For the text-containing cell, return its midpoint in [x, y] coordinate format. 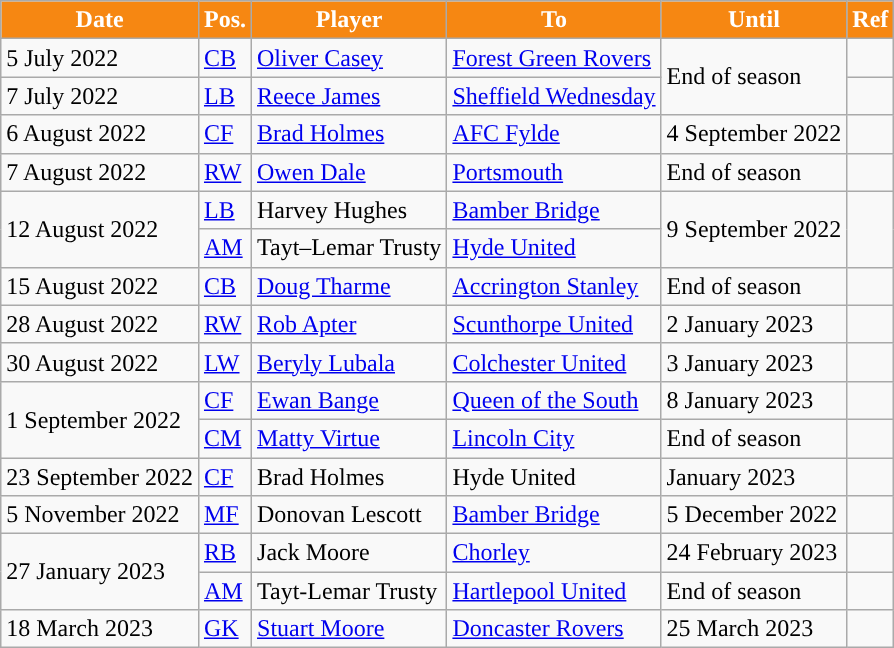
28 August 2022 [100, 324]
Ewan Bange [350, 400]
AFC Fylde [554, 134]
Lincoln City [554, 438]
Tayt–Lemar Trusty [350, 248]
7 August 2022 [100, 172]
7 July 2022 [100, 96]
Doug Tharme [350, 286]
RB [224, 553]
2 January 2023 [754, 324]
12 August 2022 [100, 229]
4 September 2022 [754, 134]
Doncaster Rovers [554, 629]
5 July 2022 [100, 58]
3 January 2023 [754, 362]
Forest Green Rovers [554, 58]
27 January 2023 [100, 572]
GK [224, 629]
Reece James [350, 96]
Owen Dale [350, 172]
5 November 2022 [100, 515]
LW [224, 362]
5 December 2022 [754, 515]
1 September 2022 [100, 419]
Until [754, 20]
6 August 2022 [100, 134]
Player [350, 20]
Tayt-Lemar Trusty [350, 591]
Queen of the South [554, 400]
Chorley [554, 553]
8 January 2023 [754, 400]
Matty Virtue [350, 438]
Colchester United [554, 362]
24 February 2023 [754, 553]
Portsmouth [554, 172]
MF [224, 515]
Pos. [224, 20]
CM [224, 438]
23 September 2022 [100, 477]
Ref [870, 20]
30 August 2022 [100, 362]
25 March 2023 [754, 629]
15 August 2022 [100, 286]
Hartlepool United [554, 591]
Harvey Hughes [350, 210]
Oliver Casey [350, 58]
Rob Apter [350, 324]
To [554, 20]
18 March 2023 [100, 629]
Scunthorpe United [554, 324]
Sheffield Wednesday [554, 96]
Donovan Lescott [350, 515]
Stuart Moore [350, 629]
Accrington Stanley [554, 286]
Jack Moore [350, 553]
9 September 2022 [754, 229]
Date [100, 20]
January 2023 [754, 477]
Beryly Lubala [350, 362]
